Detect which cell encompasses the target text, then output its (X, Y) center coordinate. 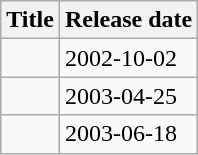
2003-06-18 (128, 134)
Release date (128, 20)
Title (30, 20)
2003-04-25 (128, 96)
2002-10-02 (128, 58)
